For the text-containing cell, return its midpoint in (X, Y) coordinate format. 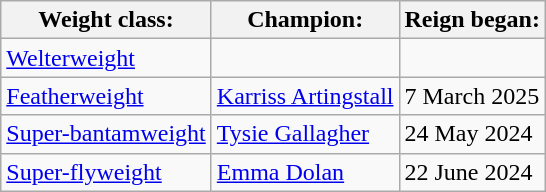
7 March 2025 (472, 96)
Welterweight (106, 58)
Reign began: (472, 20)
Karriss Artingstall (305, 96)
Super-flyweight (106, 172)
24 May 2024 (472, 134)
Super-bantamweight (106, 134)
Featherweight (106, 96)
Tysie Gallagher (305, 134)
Emma Dolan (305, 172)
Weight class: (106, 20)
22 June 2024 (472, 172)
Champion: (305, 20)
